Output the [x, y] coordinate of the center of the cell containing the given text.  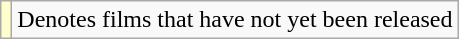
Denotes films that have not yet been released [235, 20]
